Determine the [x, y] coordinate at the center of the cell enclosing the given text.  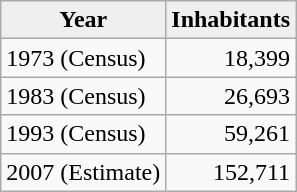
Inhabitants [231, 20]
26,693 [231, 96]
1993 (Census) [84, 134]
Year [84, 20]
59,261 [231, 134]
152,711 [231, 172]
1973 (Census) [84, 58]
1983 (Census) [84, 96]
18,399 [231, 58]
2007 (Estimate) [84, 172]
